Output the (X, Y) coordinate of the center of the cell containing the given text.  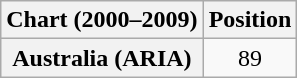
Australia (ARIA) (102, 58)
Chart (2000–2009) (102, 20)
89 (250, 58)
Position (250, 20)
